Scan for the cell matching the given text and deliver its (X, Y) coordinate at center. 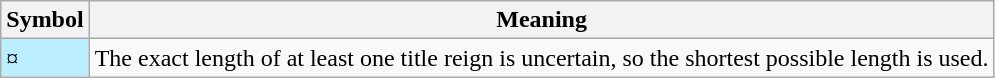
The exact length of at least one title reign is uncertain, so the shortest possible length is used. (542, 58)
Meaning (542, 20)
¤ (45, 58)
Symbol (45, 20)
